Locate the cell with the specified text and output its (x, y) center coordinate. 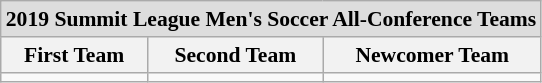
Newcomer Team (432, 55)
2019 Summit League Men's Soccer All-Conference Teams (272, 19)
Second Team (236, 55)
First Team (74, 55)
